Determine the (X, Y) coordinate at the center of the cell enclosing the given text.  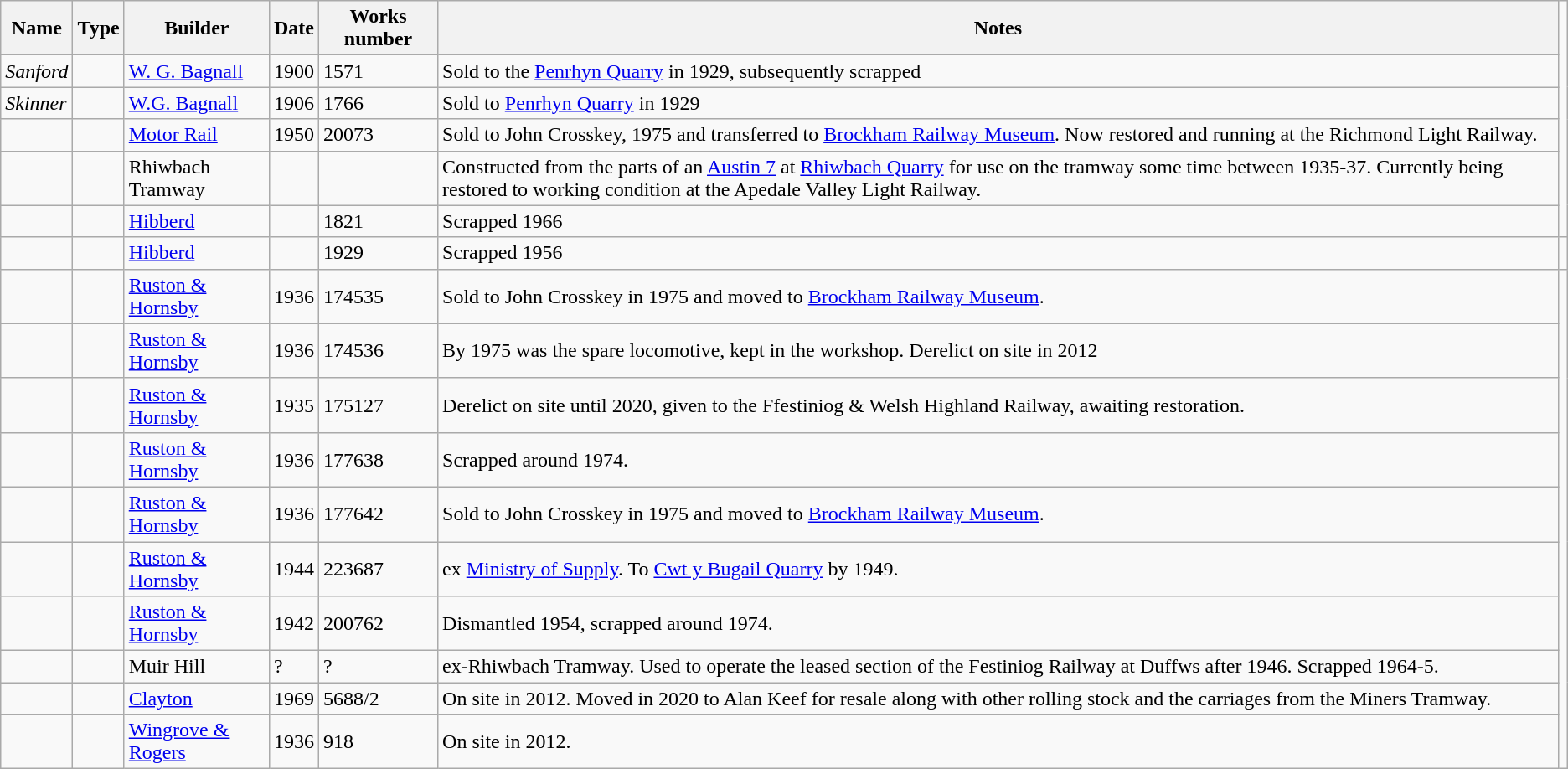
Builder (196, 28)
Sold to the Penrhyn Quarry in 1929, subsequently scrapped (998, 71)
1969 (293, 699)
ex Ministry of Supply. To Cwt y Bugail Quarry by 1949. (998, 568)
223687 (379, 568)
Works number (379, 28)
By 1975 was the spare locomotive, kept in the workshop. Derelict on site in 2012 (998, 350)
Muir Hill (196, 667)
Sold to Penrhyn Quarry in 1929 (998, 103)
Sanford (37, 71)
918 (379, 742)
Clayton (196, 699)
On site in 2012. Moved in 2020 to Alan Keef for resale along with other rolling stock and the carriages from the Miners Tramway. (998, 699)
ex-Rhiwbach Tramway. Used to operate the leased section of the Festiniog Railway at Duffws after 1946. Scrapped 1964-5. (998, 667)
1942 (293, 623)
174536 (379, 350)
Scrapped 1956 (998, 253)
Notes (998, 28)
1929 (379, 253)
1906 (293, 103)
1935 (293, 405)
Dismantled 1954, scrapped around 1974. (998, 623)
177642 (379, 514)
W. G. Bagnall (196, 71)
174535 (379, 297)
On site in 2012. (998, 742)
1821 (379, 221)
Derelict on site until 2020, given to the Ffestiniog & Welsh Highland Railway, awaiting restoration. (998, 405)
1766 (379, 103)
Wingrove & Rogers (196, 742)
Scrapped around 1974. (998, 459)
Skinner (37, 103)
1944 (293, 568)
Scrapped 1966 (998, 221)
Type (99, 28)
1900 (293, 71)
20073 (379, 135)
1571 (379, 71)
175127 (379, 405)
Name (37, 28)
Rhiwbach Tramway (196, 178)
200762 (379, 623)
W.G. Bagnall (196, 103)
1950 (293, 135)
177638 (379, 459)
Date (293, 28)
5688/2 (379, 699)
Motor Rail (196, 135)
Sold to John Crosskey, 1975 and transferred to Brockham Railway Museum. Now restored and running at the Richmond Light Railway. (998, 135)
